Identify which cell holds the provided text, then report its [x, y] central coordinate. 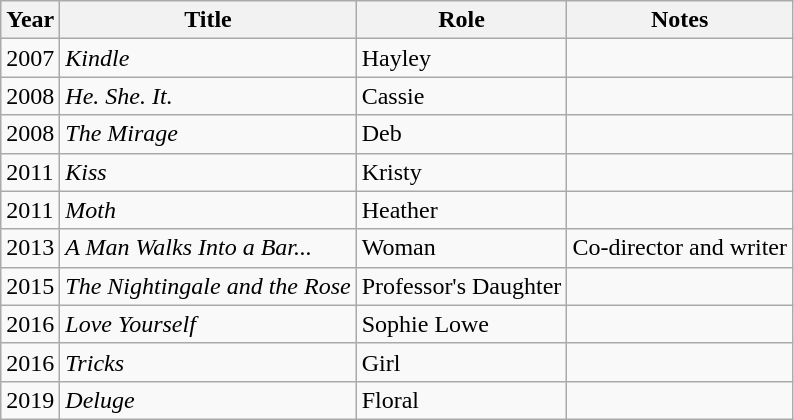
A Man Walks Into a Bar... [208, 248]
Deb [462, 134]
Love Yourself [208, 324]
Kiss [208, 172]
He. She. It. [208, 96]
2007 [30, 58]
Hayley [462, 58]
The Mirage [208, 134]
Co-director and writer [680, 248]
2015 [30, 286]
Notes [680, 20]
Girl [462, 362]
Kristy [462, 172]
Moth [208, 210]
Kindle [208, 58]
Year [30, 20]
Title [208, 20]
2019 [30, 400]
2013 [30, 248]
The Nightingale and the Rose [208, 286]
Tricks [208, 362]
Deluge [208, 400]
Professor's Daughter [462, 286]
Cassie [462, 96]
Role [462, 20]
Sophie Lowe [462, 324]
Floral [462, 400]
Heather [462, 210]
Woman [462, 248]
